From the cell containing the given text, extract its center point as [x, y] coordinate. 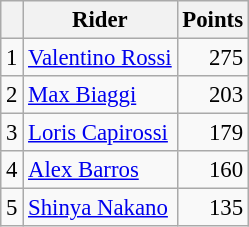
4 [12, 170]
203 [212, 95]
Points [212, 20]
Shinya Nakano [100, 208]
Valentino Rossi [100, 58]
Max Biaggi [100, 95]
275 [212, 58]
Loris Capirossi [100, 133]
3 [12, 133]
1 [12, 58]
179 [212, 133]
135 [212, 208]
5 [12, 208]
2 [12, 95]
160 [212, 170]
Rider [100, 20]
Alex Barros [100, 170]
